From the cell containing the given text, extract its center point as (x, y) coordinate. 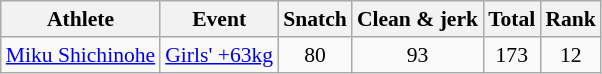
12 (570, 55)
80 (315, 55)
Girls' +63kg (219, 55)
Event (219, 19)
Clean & jerk (418, 19)
Total (512, 19)
Rank (570, 19)
Miku Shichinohe (80, 55)
173 (512, 55)
Snatch (315, 19)
93 (418, 55)
Athlete (80, 19)
